For the text-containing cell, return its midpoint in [x, y] coordinate format. 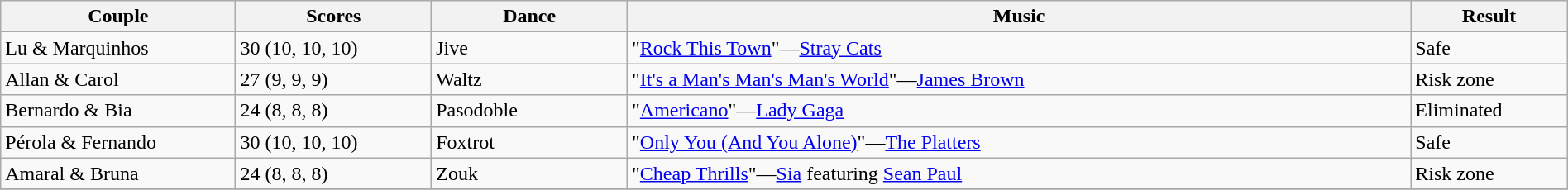
Result [1489, 17]
Dance [529, 17]
Pasodoble [529, 111]
Music [1019, 17]
Bernardo & Bia [118, 111]
Scores [334, 17]
Eliminated [1489, 111]
Allan & Carol [118, 79]
Amaral & Bruna [118, 173]
"Only You (And You Alone)"—The Platters [1019, 142]
Zouk [529, 173]
Lu & Marquinhos [118, 48]
"Rock This Town"—Stray Cats [1019, 48]
Couple [118, 17]
Pérola & Fernando [118, 142]
"Cheap Thrills"—Sia featuring Sean Paul [1019, 173]
27 (9, 9, 9) [334, 79]
Waltz [529, 79]
"It's a Man's Man's Man's World"—James Brown [1019, 79]
Jive [529, 48]
Foxtrot [529, 142]
"Americano"—Lady Gaga [1019, 111]
